Capture the cell that displays the provided text and extract its (X, Y) central coordinate. 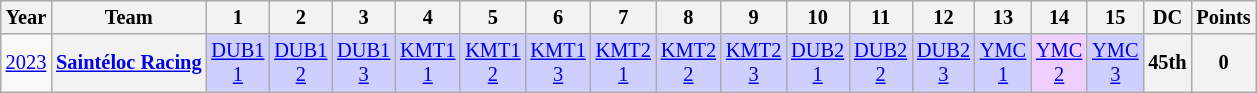
Team (128, 17)
8 (688, 17)
YMC3 (1115, 63)
KMT13 (558, 63)
KMT11 (428, 63)
DUB21 (818, 63)
9 (754, 17)
Saintéloc Racing (128, 63)
Year (26, 17)
10 (818, 17)
0 (1224, 63)
KMT12 (492, 63)
1 (238, 17)
2 (300, 17)
5 (492, 17)
DUB11 (238, 63)
45th (1167, 63)
12 (944, 17)
DC (1167, 17)
7 (624, 17)
DUB23 (944, 63)
KMT23 (754, 63)
YMC2 (1059, 63)
2023 (26, 63)
KMT21 (624, 63)
DUB13 (364, 63)
14 (1059, 17)
Points (1224, 17)
13 (1003, 17)
11 (880, 17)
3 (364, 17)
KMT22 (688, 63)
4 (428, 17)
YMC1 (1003, 63)
6 (558, 17)
DUB22 (880, 63)
15 (1115, 17)
DUB12 (300, 63)
